Determine the (x, y) coordinate at the center of the cell enclosing the given text.  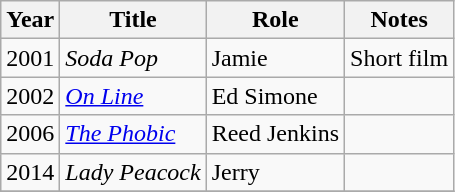
2002 (30, 96)
Lady Peacock (133, 172)
Short film (400, 58)
2006 (30, 134)
2014 (30, 172)
Role (275, 20)
Reed Jenkins (275, 134)
Notes (400, 20)
Title (133, 20)
2001 (30, 58)
Year (30, 20)
Soda Pop (133, 58)
The Phobic (133, 134)
On Line (133, 96)
Jamie (275, 58)
Jerry (275, 172)
Ed Simone (275, 96)
